Output the (x, y) coordinate of the center of the cell containing the given text.  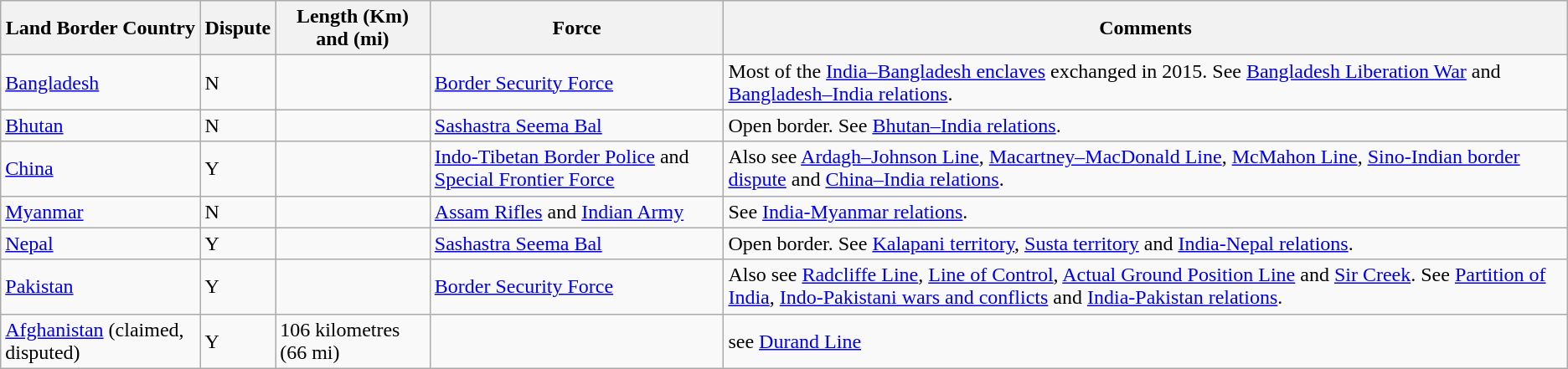
Bhutan (101, 126)
Most of the India–Bangladesh enclaves exchanged in 2015. See Bangladesh Liberation War and Bangladesh–India relations. (1146, 82)
Pakistan (101, 286)
Length (Km) and (mi) (353, 28)
Also see Ardagh–Johnson Line, Macartney–MacDonald Line, McMahon Line, Sino-Indian border dispute and China–India relations. (1146, 169)
Open border. See Kalapani territory, Susta territory and India-Nepal relations. (1146, 243)
See India-Myanmar relations. (1146, 212)
Comments (1146, 28)
Open border. See Bhutan–India relations. (1146, 126)
Dispute (238, 28)
Land Border Country (101, 28)
see Durand Line (1146, 341)
Nepal (101, 243)
Force (576, 28)
Indo-Tibetan Border Police and Special Frontier Force (576, 169)
Myanmar (101, 212)
Bangladesh (101, 82)
China (101, 169)
Afghanistan (claimed, disputed) (101, 341)
106 kilometres (66 mi) (353, 341)
Assam Rifles and Indian Army (576, 212)
